Output the (X, Y) coordinate of the center of the cell containing the given text.  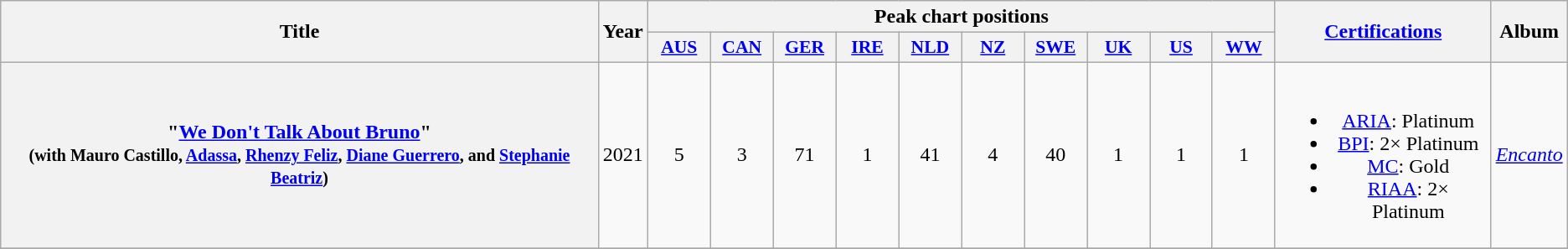
Encanto (1529, 154)
4 (993, 154)
3 (742, 154)
NLD (930, 48)
SWE (1055, 48)
Year (623, 32)
Album (1529, 32)
WW (1243, 48)
"We Don't Talk About Bruno"(with Mauro Castillo, Adassa, Rhenzy Feliz, Diane Guerrero, and Stephanie Beatriz) (300, 154)
Certifications (1383, 32)
2021 (623, 154)
US (1181, 48)
ARIA: PlatinumBPI: 2× PlatinumMC: GoldRIAA: 2× Platinum (1383, 154)
Title (300, 32)
Peak chart positions (962, 17)
5 (678, 154)
CAN (742, 48)
IRE (868, 48)
AUS (678, 48)
NZ (993, 48)
40 (1055, 154)
UK (1119, 48)
41 (930, 154)
71 (804, 154)
GER (804, 48)
